Capture the cell that displays the provided text and extract its (X, Y) central coordinate. 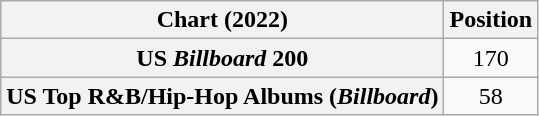
170 (491, 58)
US Billboard 200 (222, 58)
US Top R&B/Hip-Hop Albums (Billboard) (222, 96)
58 (491, 96)
Chart (2022) (222, 20)
Position (491, 20)
